Pinpoint the cell where the given text exists, returning its [x, y] midpoint coordinate. 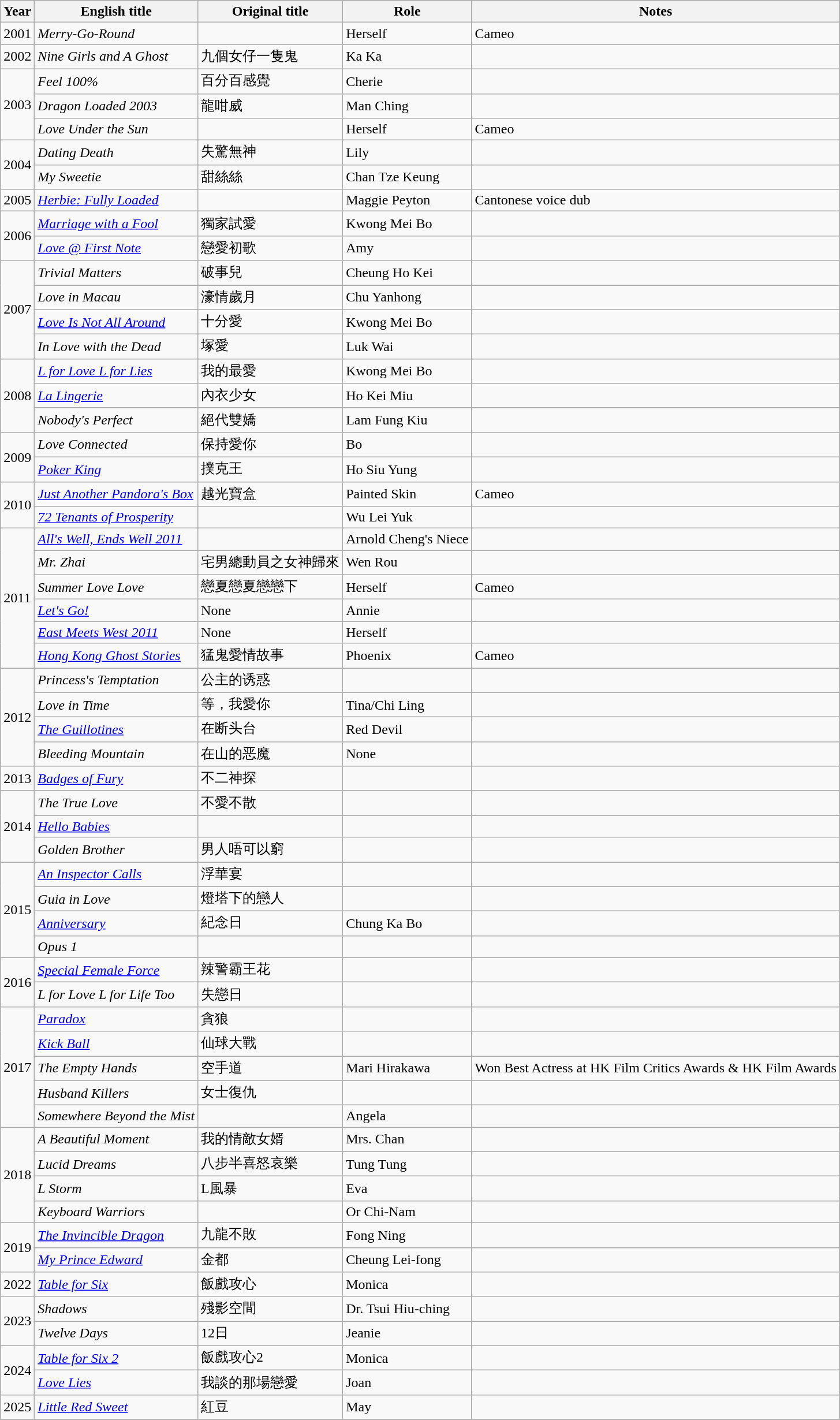
Fong Ning [408, 1235]
L風暴 [270, 1188]
2024 [17, 1370]
塚愛 [270, 346]
十分愛 [270, 322]
Mrs. Chan [408, 1140]
Feel 100% [117, 81]
L for Love L for Life Too [117, 994]
Maggie Peyton [408, 200]
Love in Time [117, 705]
浮華宴 [270, 874]
Mr. Zhai [117, 562]
2005 [17, 200]
貪狼 [270, 1019]
2017 [17, 1067]
A Beautiful Moment [117, 1140]
飯戲攻心2 [270, 1358]
An Inspector Calls [117, 874]
La Lingerie [117, 396]
龍咁威 [270, 106]
Poker King [117, 469]
Tina/Chi Ling [408, 705]
辣警霸王花 [270, 970]
2023 [17, 1321]
2018 [17, 1175]
2022 [17, 1284]
Somewhere Beyond the Mist [117, 1116]
Let's Go! [117, 610]
72 Tenants of Prosperity [117, 517]
Badges of Fury [117, 778]
Love Connected [117, 445]
2011 [17, 598]
Keyboard Warriors [117, 1212]
Arnold Cheng's Niece [408, 539]
Annie [408, 610]
2003 [17, 104]
我談的那場戀愛 [270, 1382]
My Sweetie [117, 177]
Husband Killers [117, 1093]
2004 [17, 165]
Nine Girls and A Ghost [117, 57]
2016 [17, 982]
不二神探 [270, 778]
公主的诱惑 [270, 680]
我的最愛 [270, 371]
不愛不散 [270, 803]
絕代雙嬌 [270, 420]
Cantonese voice dub [656, 200]
Won Best Actress at HK Film Critics Awards & HK Film Awards [656, 1068]
2008 [17, 396]
Opus 1 [117, 946]
Hong Kong Ghost Stories [117, 656]
Lily [408, 152]
內衣少女 [270, 396]
我的情敵女婿 [270, 1140]
The Guillotines [117, 730]
2007 [17, 310]
Hello Babies [117, 826]
宅男總動員之女神歸來 [270, 562]
Kick Ball [117, 1044]
在断头台 [270, 730]
Cherie [408, 81]
Man Ching [408, 106]
Love Lies [117, 1382]
女士復仇 [270, 1093]
The Invincible Dragon [117, 1235]
Ho Siu Yung [408, 469]
In Love with the Dead [117, 346]
Dragon Loaded 2003 [117, 106]
破事兒 [270, 273]
Guia in Love [117, 899]
燈塔下的戀人 [270, 899]
Joan [408, 1382]
Bleeding Mountain [117, 754]
Love Is Not All Around [117, 322]
The Empty Hands [117, 1068]
Summer Love Love [117, 587]
Anniversary [117, 924]
Cheung Lei-fong [408, 1260]
2014 [17, 826]
Ho Kei Miu [408, 396]
百分百感覺 [270, 81]
Golden Brother [117, 850]
Love Under the Sun [117, 129]
2009 [17, 457]
My Prince Edward [117, 1260]
2019 [17, 1247]
The True Love [117, 803]
English title [117, 12]
等，我愛你 [270, 705]
在山的恶魔 [270, 754]
2012 [17, 717]
Red Devil [408, 730]
Love in Macau [117, 298]
男人唔可以窮 [270, 850]
Table for Six 2 [117, 1358]
保持愛你 [270, 445]
2010 [17, 505]
Wu Lei Yuk [408, 517]
飯戲攻心 [270, 1284]
失戀日 [270, 994]
2015 [17, 910]
Luk Wai [408, 346]
Year [17, 12]
甜絲絲 [270, 177]
Chu Yanhong [408, 298]
紅豆 [270, 1407]
Shadows [117, 1309]
Lucid Dreams [117, 1164]
仙球大戰 [270, 1044]
九龍不敗 [270, 1235]
Nobody's Perfect [117, 420]
Mari Hirakawa [408, 1068]
濠情歲月 [270, 298]
Marriage with a Fool [117, 224]
L Storm [117, 1188]
Angela [408, 1116]
Lam Fung Kiu [408, 420]
Notes [656, 12]
Or Chi-Nam [408, 1212]
East Meets West 2011 [117, 632]
Chung Ka Bo [408, 924]
Amy [408, 248]
2013 [17, 778]
空手道 [270, 1068]
12日 [270, 1334]
Bo [408, 445]
Special Female Force [117, 970]
Herbie: Fully Loaded [117, 200]
戀愛初歌 [270, 248]
Princess's Temptation [117, 680]
殘影空間 [270, 1309]
Love @ First Note [117, 248]
May [408, 1407]
Phoenix [408, 656]
Original title [270, 12]
2001 [17, 33]
Ka Ka [408, 57]
Paradox [117, 1019]
戀夏戀夏戀戀下 [270, 587]
All's Well, Ends Well 2011 [117, 539]
Trivial Matters [117, 273]
2002 [17, 57]
Merry-Go-Round [117, 33]
Cheung Ho Kei [408, 273]
L for Love L for Lies [117, 371]
Role [408, 12]
猛鬼愛情故事 [270, 656]
獨家試愛 [270, 224]
九個女仔一隻鬼 [270, 57]
2025 [17, 1407]
Tung Tung [408, 1164]
Painted Skin [408, 494]
八步半喜怒哀樂 [270, 1164]
Dating Death [117, 152]
紀念日 [270, 924]
失驚無神 [270, 152]
Jeanie [408, 1334]
Twelve Days [117, 1334]
Eva [408, 1188]
Just Another Pandora's Box [117, 494]
撲克王 [270, 469]
Dr. Tsui Hiu-ching [408, 1309]
Wen Rou [408, 562]
Table for Six [117, 1284]
Little Red Sweet [117, 1407]
Chan Tze Keung [408, 177]
2006 [17, 236]
金都 [270, 1260]
越光寶盒 [270, 494]
